Return (x, y) of the center of cell containing provided text 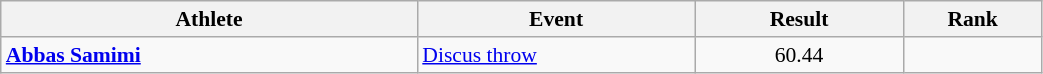
Result (799, 19)
60.44 (799, 55)
Event (556, 19)
Abbas Samimi (210, 55)
Athlete (210, 19)
Rank (972, 19)
Discus throw (556, 55)
